Determine the [X, Y] coordinate at the center of the cell enclosing the given text.  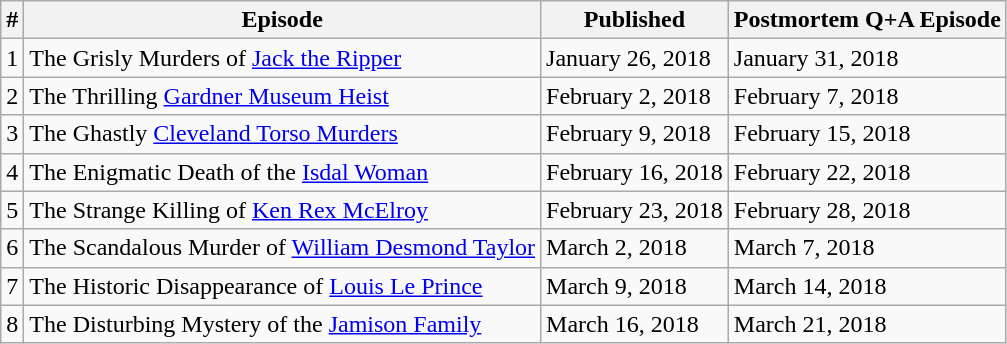
The Grisly Murders of Jack the Ripper [282, 58]
# [12, 20]
January 31, 2018 [867, 58]
7 [12, 286]
The Strange Killing of Ken Rex McElroy [282, 210]
1 [12, 58]
March 21, 2018 [867, 324]
March 7, 2018 [867, 248]
February 7, 2018 [867, 96]
2 [12, 96]
February 16, 2018 [635, 172]
February 23, 2018 [635, 210]
Published [635, 20]
3 [12, 134]
January 26, 2018 [635, 58]
The Scandalous Murder of William Desmond Taylor [282, 248]
March 14, 2018 [867, 286]
March 16, 2018 [635, 324]
4 [12, 172]
The Disturbing Mystery of the Jamison Family [282, 324]
Episode [282, 20]
February 9, 2018 [635, 134]
The Ghastly Cleveland Torso Murders [282, 134]
February 22, 2018 [867, 172]
The Enigmatic Death of the Isdal Woman [282, 172]
The Thrilling Gardner Museum Heist [282, 96]
February 28, 2018 [867, 210]
February 2, 2018 [635, 96]
February 15, 2018 [867, 134]
6 [12, 248]
The Historic Disappearance of Louis Le Prince [282, 286]
8 [12, 324]
March 2, 2018 [635, 248]
March 9, 2018 [635, 286]
5 [12, 210]
Postmortem Q+A Episode [867, 20]
